For the text-containing cell, return its midpoint in (X, Y) coordinate format. 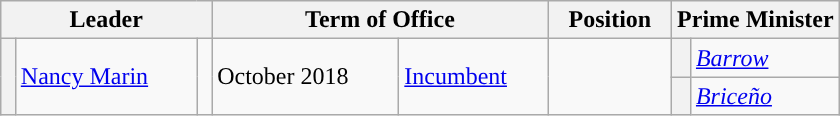
Briceño (764, 96)
Nancy Marin (106, 77)
Position (610, 20)
October 2018 (306, 77)
Incumbent (474, 77)
Barrow (764, 58)
Term of Office (380, 20)
Leader (106, 20)
Prime Minister (756, 20)
